Capture the cell that displays the provided text and extract its (X, Y) central coordinate. 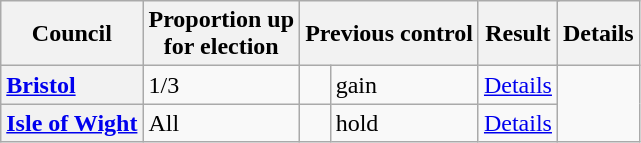
1/3 (222, 85)
Proportion upfor election (222, 34)
hold (404, 123)
Isle of Wight (72, 123)
Bristol (72, 85)
gain (404, 85)
Council (72, 34)
All (222, 123)
Previous control (390, 34)
Result (518, 34)
